Return (X, Y) of the center of cell containing provided text 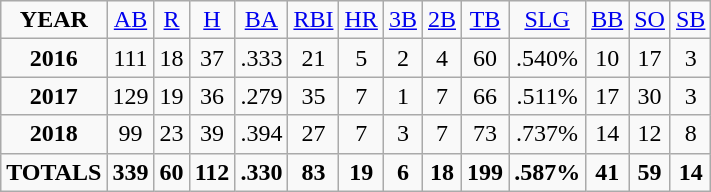
.330 (262, 172)
.587% (548, 172)
36 (212, 96)
112 (212, 172)
.333 (262, 58)
.394 (262, 134)
2 (402, 58)
BB (608, 20)
TOTALS (54, 172)
TB (486, 20)
35 (314, 96)
66 (486, 96)
HR (361, 20)
73 (486, 134)
99 (130, 134)
12 (650, 134)
8 (690, 134)
2016 (54, 58)
199 (486, 172)
.279 (262, 96)
BA (262, 20)
.511% (548, 96)
6 (402, 172)
5 (361, 58)
59 (650, 172)
23 (172, 134)
1 (402, 96)
SLG (548, 20)
2B (442, 20)
.540% (548, 58)
4 (442, 58)
RBI (314, 20)
3B (402, 20)
37 (212, 58)
R (172, 20)
39 (212, 134)
YEAR (54, 20)
SO (650, 20)
H (212, 20)
339 (130, 172)
AB (130, 20)
111 (130, 58)
.737% (548, 134)
2018 (54, 134)
SB (690, 20)
129 (130, 96)
83 (314, 172)
27 (314, 134)
2017 (54, 96)
41 (608, 172)
10 (608, 58)
21 (314, 58)
30 (650, 96)
